Determine the [x, y] coordinate at the center of the cell enclosing the given text.  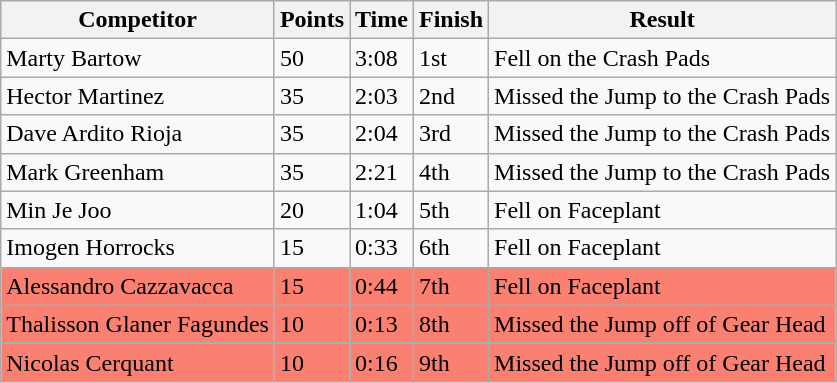
Time [382, 20]
3rd [450, 134]
Result [662, 20]
1:04 [382, 210]
Alessandro Cazzavacca [138, 286]
0:16 [382, 362]
Mark Greenham [138, 172]
7th [450, 286]
2:21 [382, 172]
4th [450, 172]
Thalisson Glaner Fagundes [138, 324]
5th [450, 210]
Competitor [138, 20]
50 [312, 58]
Marty Bartow [138, 58]
Hector Martinez [138, 96]
8th [450, 324]
0:13 [382, 324]
1st [450, 58]
Min Je Joo [138, 210]
Dave Ardito Rioja [138, 134]
9th [450, 362]
2:03 [382, 96]
Points [312, 20]
Fell on the Crash Pads [662, 58]
0:44 [382, 286]
2:04 [382, 134]
3:08 [382, 58]
0:33 [382, 248]
2nd [450, 96]
Imogen Horrocks [138, 248]
6th [450, 248]
Nicolas Cerquant [138, 362]
Finish [450, 20]
20 [312, 210]
